Return [x, y] of the center of cell containing provided text 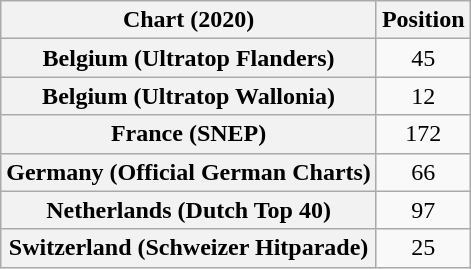
France (SNEP) [189, 134]
12 [423, 96]
172 [423, 134]
Switzerland (Schweizer Hitparade) [189, 248]
Belgium (Ultratop Flanders) [189, 58]
Germany (Official German Charts) [189, 172]
Position [423, 20]
97 [423, 210]
Chart (2020) [189, 20]
45 [423, 58]
Netherlands (Dutch Top 40) [189, 210]
25 [423, 248]
Belgium (Ultratop Wallonia) [189, 96]
66 [423, 172]
